Capture the cell that displays the provided text and extract its [X, Y] central coordinate. 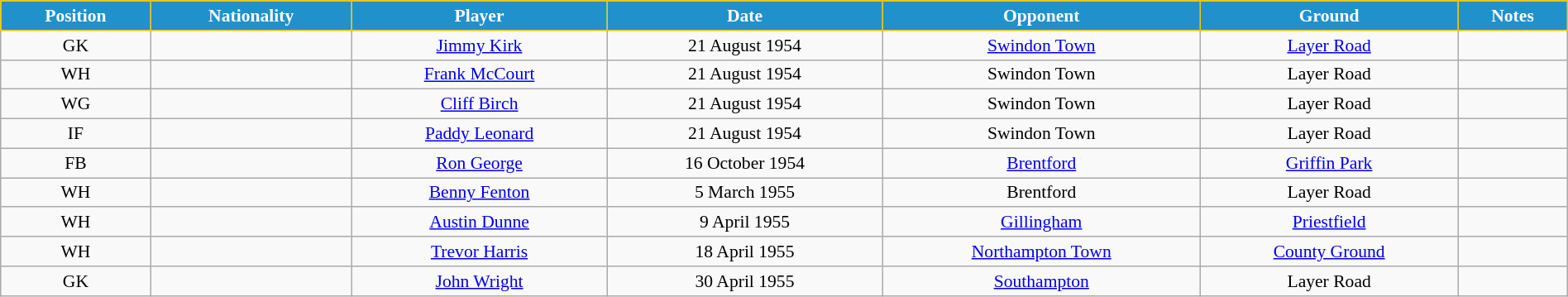
Priestfield [1328, 223]
9 April 1955 [744, 223]
Notes [1513, 16]
Ron George [480, 163]
Position [76, 16]
Jimmy Kirk [480, 46]
18 April 1955 [744, 251]
5 March 1955 [744, 193]
16 October 1954 [744, 163]
Southampton [1041, 281]
Austin Dunne [480, 223]
Nationality [251, 16]
Benny Fenton [480, 193]
Cliff Birch [480, 104]
County Ground [1328, 251]
Northampton Town [1041, 251]
Player [480, 16]
FB [76, 163]
Ground [1328, 16]
Date [744, 16]
Opponent [1041, 16]
Griffin Park [1328, 163]
IF [76, 134]
John Wright [480, 281]
Paddy Leonard [480, 134]
Trevor Harris [480, 251]
WG [76, 104]
Frank McCourt [480, 74]
30 April 1955 [744, 281]
Gillingham [1041, 223]
